Scan for the cell matching the given text and deliver its [x, y] coordinate at center. 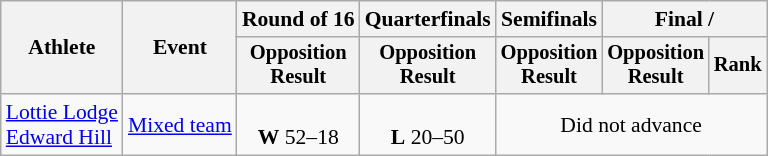
Lottie LodgeEdward Hill [62, 124]
Quarterfinals [428, 19]
Semifinals [550, 19]
Final / [684, 19]
L 20–50 [428, 124]
Did not advance [632, 124]
Round of 16 [298, 19]
Event [180, 48]
Mixed team [180, 124]
W 52–18 [298, 124]
Athlete [62, 48]
Rank [738, 66]
